From the cell containing the given text, extract its center point as (x, y) coordinate. 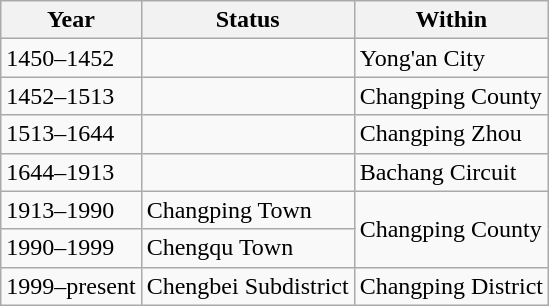
1450–1452 (71, 58)
Chengbei Subdistrict (248, 286)
Bachang Circuit (451, 172)
1513–1644 (71, 134)
Changping Zhou (451, 134)
1999–present (71, 286)
Yong'an City (451, 58)
Changping District (451, 286)
Status (248, 20)
1452–1513 (71, 96)
Within (451, 20)
Chengqu Town (248, 248)
1990–1999 (71, 248)
1644–1913 (71, 172)
Year (71, 20)
Changping Town (248, 210)
1913–1990 (71, 210)
